Scan for the cell matching the given text and deliver its (x, y) coordinate at center. 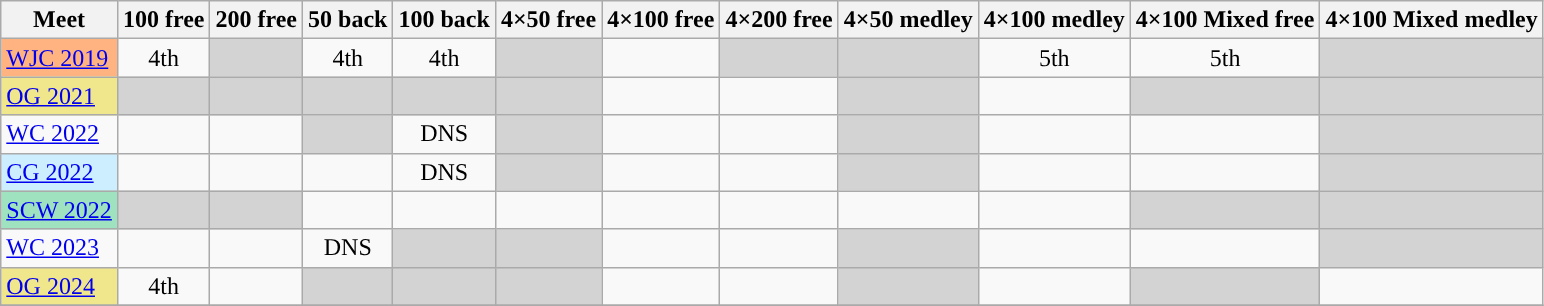
4×100 Mixed free (1225, 20)
100 back (444, 20)
SCW 2022 (60, 210)
CG 2022 (60, 172)
4×100 free (661, 20)
4×50 free (548, 20)
WJC 2019 (60, 58)
4×200 free (779, 20)
WC 2023 (60, 248)
4×100 Mixed medley (1432, 20)
50 back (348, 20)
4×100 medley (1054, 20)
OG 2024 (60, 286)
200 free (256, 20)
OG 2021 (60, 96)
4×50 medley (908, 20)
WC 2022 (60, 134)
100 free (164, 20)
Meet (60, 20)
